Extract the [x, y] coordinate from the center of the cell holding the provided text.  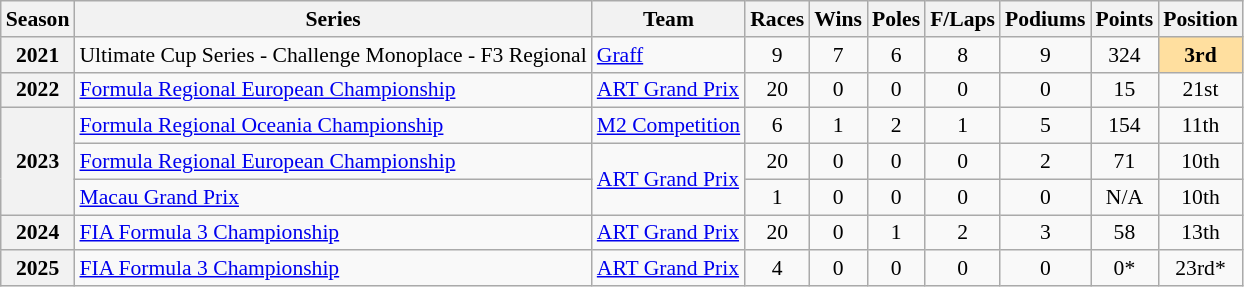
2021 [38, 55]
2022 [38, 90]
Season [38, 19]
0* [1125, 269]
2023 [38, 162]
71 [1125, 162]
324 [1125, 55]
23rd* [1200, 269]
Graff [668, 55]
Position [1200, 19]
Races [777, 19]
Wins [838, 19]
Points [1125, 19]
Team [668, 19]
15 [1125, 90]
3rd [1200, 55]
58 [1125, 233]
Podiums [1046, 19]
2025 [38, 269]
N/A [1125, 197]
8 [962, 55]
4 [777, 269]
Poles [896, 19]
3 [1046, 233]
154 [1125, 126]
13th [1200, 233]
5 [1046, 126]
Macau Grand Prix [332, 197]
M2 Competition [668, 126]
F/Laps [962, 19]
Series [332, 19]
Ultimate Cup Series - Challenge Monoplace - F3 Regional [332, 55]
7 [838, 55]
2024 [38, 233]
Formula Regional Oceania Championship [332, 126]
11th [1200, 126]
21st [1200, 90]
